Capture the cell that displays the provided text and extract its (X, Y) central coordinate. 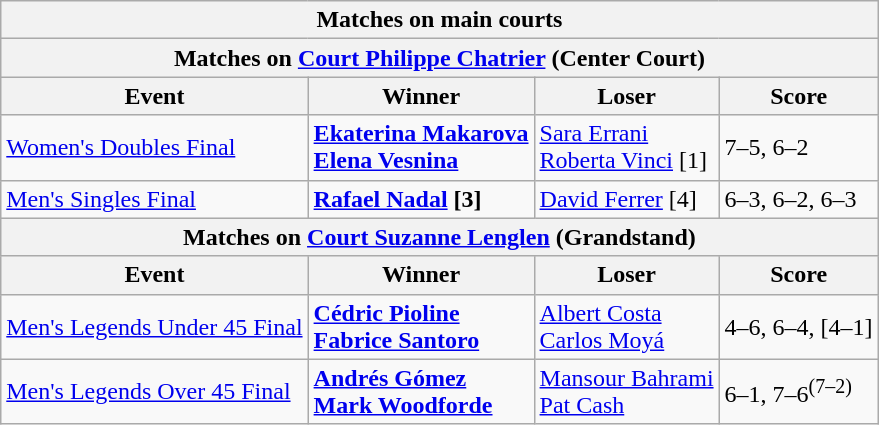
Ekaterina Makarova Elena Vesnina (421, 148)
7–5, 6–2 (798, 148)
Andrés Gómez Mark Woodforde (421, 392)
Matches on Court Suzanne Lenglen (Grandstand) (440, 237)
Women's Doubles Final (154, 148)
Cédric Pioline Fabrice Santoro (421, 326)
6–3, 6–2, 6–3 (798, 199)
Matches on Court Philippe Chatrier (Center Court) (440, 58)
Matches on main courts (440, 20)
6–1, 7–6(7–2) (798, 392)
Men's Legends Over 45 Final (154, 392)
Men's Legends Under 45 Final (154, 326)
Mansour Bahrami Pat Cash (626, 392)
Rafael Nadal [3] (421, 199)
Albert Costa Carlos Moyá (626, 326)
Sara Errani Roberta Vinci [1] (626, 148)
Men's Singles Final (154, 199)
David Ferrer [4] (626, 199)
4–6, 6–4, [4–1] (798, 326)
